For the text-containing cell, return its midpoint in [X, Y] coordinate format. 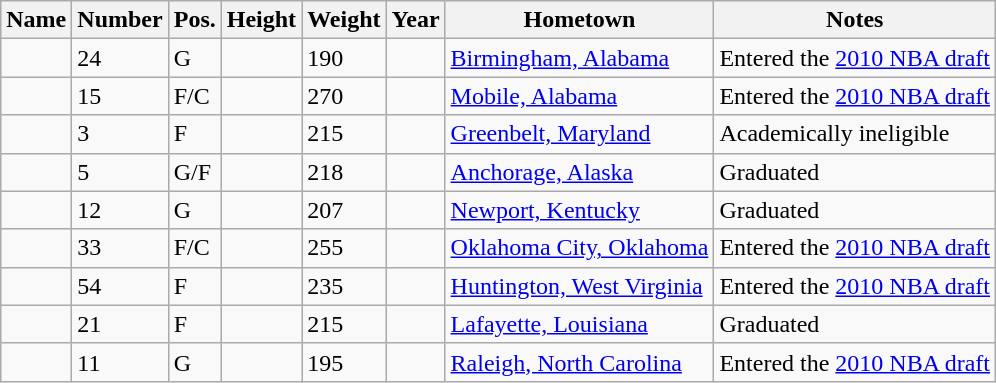
Year [416, 20]
24 [120, 58]
21 [120, 324]
11 [120, 362]
12 [120, 210]
207 [344, 210]
Name [36, 20]
255 [344, 248]
Huntington, West Virginia [580, 286]
Notes [855, 20]
54 [120, 286]
235 [344, 286]
Anchorage, Alaska [580, 172]
Mobile, Alabama [580, 96]
218 [344, 172]
Raleigh, North Carolina [580, 362]
Weight [344, 20]
190 [344, 58]
Greenbelt, Maryland [580, 134]
Academically ineligible [855, 134]
Lafayette, Louisiana [580, 324]
3 [120, 134]
G/F [194, 172]
Pos. [194, 20]
195 [344, 362]
Birmingham, Alabama [580, 58]
15 [120, 96]
33 [120, 248]
Height [261, 20]
Newport, Kentucky [580, 210]
Number [120, 20]
Hometown [580, 20]
5 [120, 172]
Oklahoma City, Oklahoma [580, 248]
270 [344, 96]
